Pinpoint the cell where the given text exists, returning its [X, Y] midpoint coordinate. 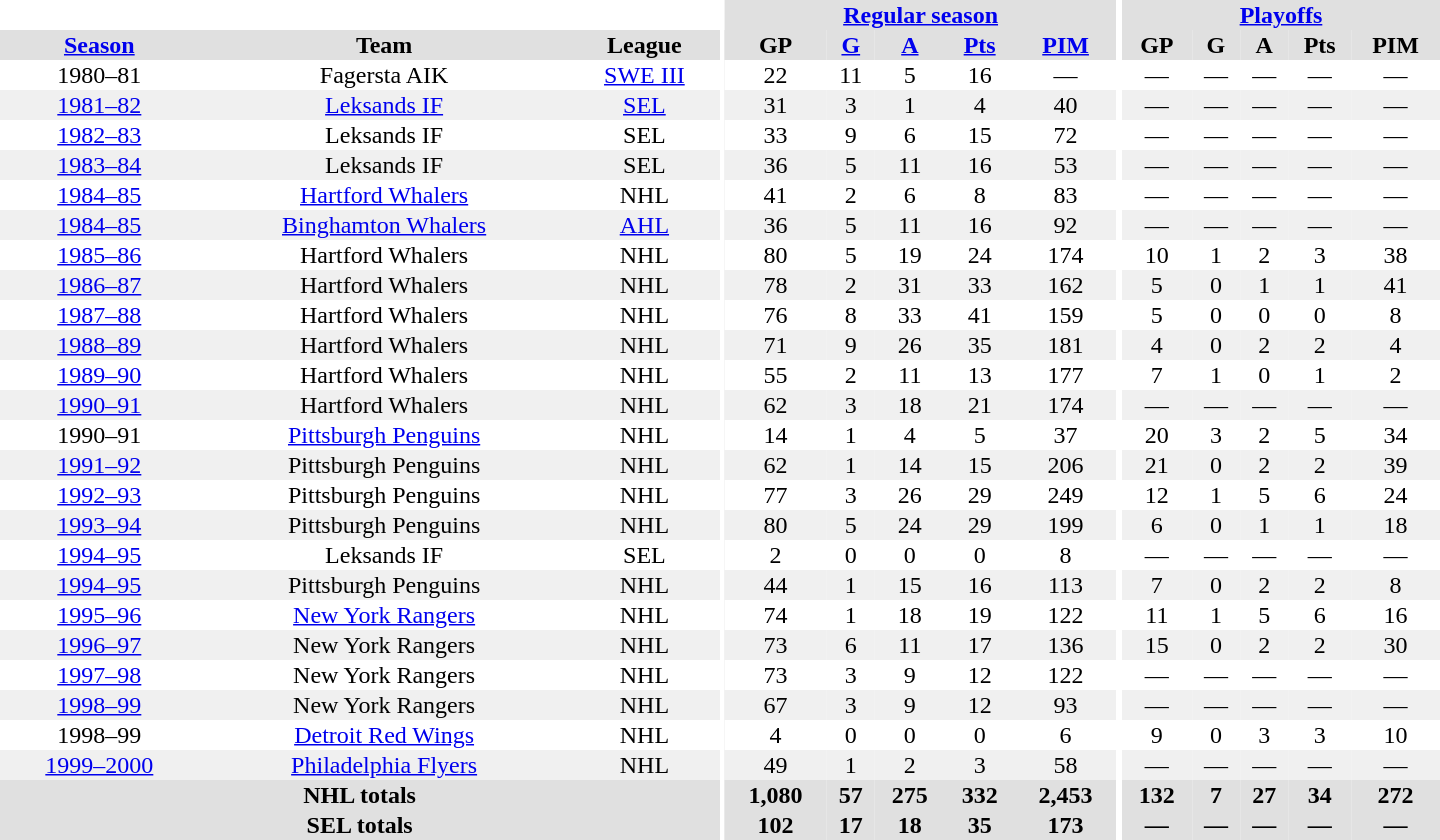
177 [1066, 375]
1999–2000 [100, 765]
39 [1396, 465]
20 [1157, 435]
AHL [645, 225]
Regular season [921, 15]
1987–88 [100, 315]
NHL totals [360, 795]
181 [1066, 345]
Philadelphia Flyers [384, 765]
1997–98 [100, 675]
22 [776, 75]
Playoffs [1281, 15]
40 [1066, 105]
76 [776, 315]
162 [1066, 285]
37 [1066, 435]
30 [1396, 645]
102 [776, 825]
206 [1066, 465]
1993–94 [100, 525]
1982–83 [100, 135]
Team [384, 45]
1985–86 [100, 255]
Fagersta AIK [384, 75]
1983–84 [100, 165]
67 [776, 705]
249 [1066, 495]
1986–87 [100, 285]
72 [1066, 135]
1988–89 [100, 345]
53 [1066, 165]
1995–96 [100, 615]
1981–82 [100, 105]
93 [1066, 705]
League [645, 45]
1980–81 [100, 75]
113 [1066, 585]
38 [1396, 255]
199 [1066, 525]
272 [1396, 795]
13 [980, 375]
Detroit Red Wings [384, 735]
78 [776, 285]
136 [1066, 645]
58 [1066, 765]
159 [1066, 315]
74 [776, 615]
1996–97 [100, 645]
49 [776, 765]
77 [776, 495]
SWE III [645, 75]
92 [1066, 225]
Season [100, 45]
1989–90 [100, 375]
71 [776, 345]
44 [776, 585]
1992–93 [100, 495]
55 [776, 375]
332 [980, 795]
Binghamton Whalers [384, 225]
275 [910, 795]
1,080 [776, 795]
132 [1157, 795]
173 [1066, 825]
27 [1264, 795]
2,453 [1066, 795]
83 [1066, 195]
1991–92 [100, 465]
SEL totals [360, 825]
57 [851, 795]
